Determine the (X, Y) coordinate at the center of the cell enclosing the given text.  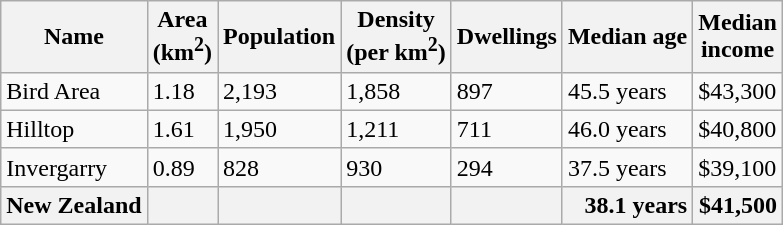
828 (280, 167)
Dwellings (506, 37)
46.0 years (627, 129)
Area(km2) (182, 37)
$39,100 (738, 167)
711 (506, 129)
Medianincome (738, 37)
$43,300 (738, 91)
897 (506, 91)
Density(per km2) (396, 37)
1,211 (396, 129)
294 (506, 167)
Population (280, 37)
1.18 (182, 91)
2,193 (280, 91)
New Zealand (74, 205)
$40,800 (738, 129)
Name (74, 37)
1.61 (182, 129)
Hilltop (74, 129)
Invergarry (74, 167)
1,950 (280, 129)
0.89 (182, 167)
930 (396, 167)
45.5 years (627, 91)
Bird Area (74, 91)
1,858 (396, 91)
$41,500 (738, 205)
Median age (627, 37)
37.5 years (627, 167)
38.1 years (627, 205)
